Return the [X, Y] coordinate for the center point of the cell that contains the specified text.  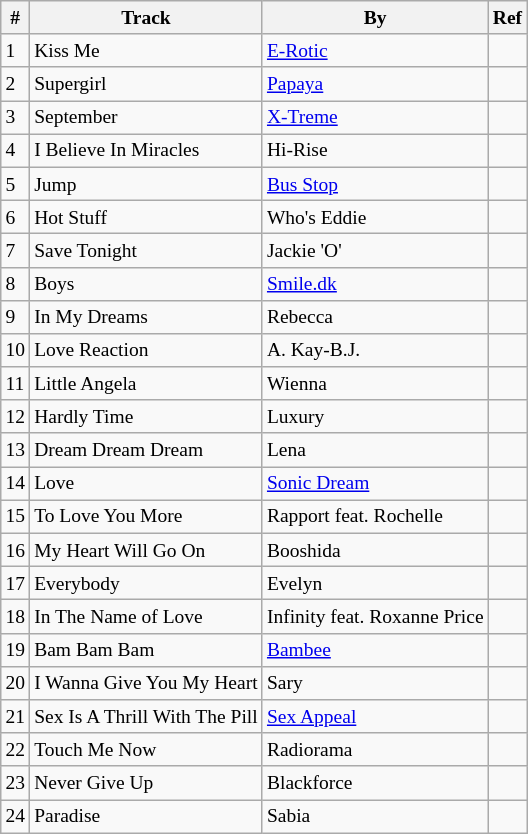
Boys [146, 284]
21 [16, 716]
Supergirl [146, 84]
Luxury [375, 416]
Hi-Rise [375, 150]
Rapport feat. Rochelle [375, 516]
Jump [146, 184]
6 [16, 216]
23 [16, 782]
Love [146, 484]
4 [16, 150]
To Love You More [146, 516]
Sary [375, 682]
Evelyn [375, 584]
Kiss Me [146, 50]
My Heart Will Go On [146, 550]
Wienna [375, 384]
X-Treme [375, 118]
20 [16, 682]
9 [16, 316]
Dream Dream Dream [146, 450]
Sex Is A Thrill With The Pill [146, 716]
Booshida [375, 550]
Never Give Up [146, 782]
Rebecca [375, 316]
7 [16, 250]
Infinity feat. Roxanne Price [375, 616]
Save Tonight [146, 250]
Everybody [146, 584]
E-Rotic [375, 50]
17 [16, 584]
24 [16, 816]
14 [16, 484]
In My Dreams [146, 316]
Radiorama [375, 750]
11 [16, 384]
19 [16, 650]
In The Name of Love [146, 616]
Blackforce [375, 782]
Love Reaction [146, 350]
12 [16, 416]
By [375, 18]
A. Kay-B.J. [375, 350]
3 [16, 118]
Lena [375, 450]
Smile.dk [375, 284]
I Believe In Miracles [146, 150]
2 [16, 84]
Paradise [146, 816]
10 [16, 350]
# [16, 18]
I Wanna Give You My Heart [146, 682]
8 [16, 284]
Hardly Time [146, 416]
15 [16, 516]
18 [16, 616]
Track [146, 18]
22 [16, 750]
Sex Appeal [375, 716]
Hot Stuff [146, 216]
5 [16, 184]
13 [16, 450]
Touch Me Now [146, 750]
September [146, 118]
Bus Stop [375, 184]
Sabia [375, 816]
Little Angela [146, 384]
Bam Bam Bam [146, 650]
1 [16, 50]
Ref [508, 18]
16 [16, 550]
Papaya [375, 84]
Bambee [375, 650]
Sonic Dream [375, 484]
Jackie 'O' [375, 250]
Who's Eddie [375, 216]
